Provide the [X, Y] coordinate of the cell's center where the given text is located.  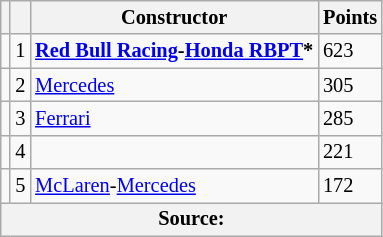
172 [350, 186]
Mercedes [174, 85]
Points [350, 17]
2 [20, 85]
4 [20, 152]
3 [20, 118]
305 [350, 85]
1 [20, 51]
221 [350, 152]
Constructor [174, 17]
Ferrari [174, 118]
Source: [192, 219]
623 [350, 51]
5 [20, 186]
285 [350, 118]
McLaren-Mercedes [174, 186]
Red Bull Racing-Honda RBPT* [174, 51]
